Return the [X, Y] coordinate for the center point of the cell that contains the specified text.  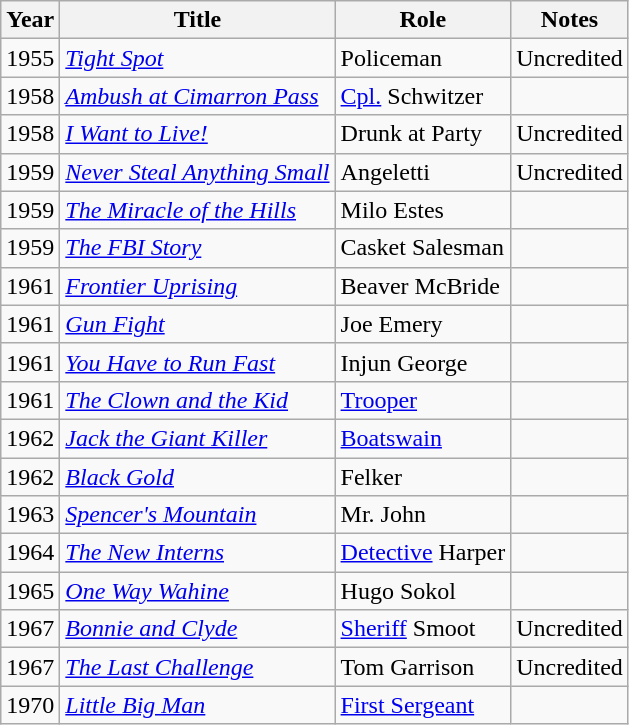
Tight Spot [198, 58]
Felker [423, 477]
The Clown and the Kid [198, 400]
Year [30, 20]
Cpl. Schwitzer [423, 96]
1970 [30, 705]
Hugo Sokol [423, 591]
Notes [570, 20]
Ambush at Cimarron Pass [198, 96]
1963 [30, 515]
Never Steal Anything Small [198, 172]
You Have to Run Fast [198, 362]
Mr. John [423, 515]
Frontier Uprising [198, 286]
The Miracle of the Hills [198, 210]
Detective Harper [423, 553]
First Sergeant [423, 705]
1964 [30, 553]
Joe Emery [423, 324]
Drunk at Party [423, 134]
Gun Fight [198, 324]
The New Interns [198, 553]
Title [198, 20]
Sheriff Smoot [423, 629]
1955 [30, 58]
Angeletti [423, 172]
I Want to Live! [198, 134]
Spencer's Mountain [198, 515]
Beaver McBride [423, 286]
Jack the Giant Killer [198, 438]
Little Big Man [198, 705]
Milo Estes [423, 210]
Role [423, 20]
One Way Wahine [198, 591]
The Last Challenge [198, 667]
Casket Salesman [423, 248]
1965 [30, 591]
Tom Garrison [423, 667]
Policeman [423, 58]
Trooper [423, 400]
The FBI Story [198, 248]
Injun George [423, 362]
Bonnie and Clyde [198, 629]
Boatswain [423, 438]
Black Gold [198, 477]
